Identify which cell holds the provided text, then report its [X, Y] central coordinate. 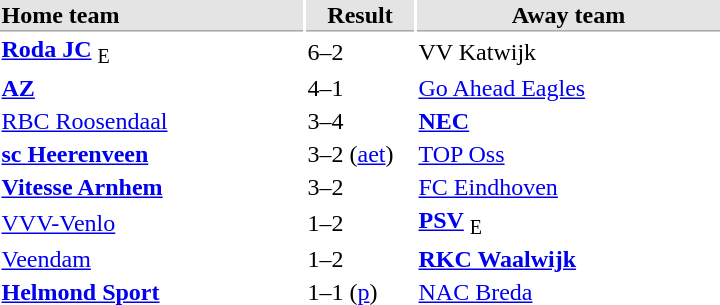
3–2 (aet) [360, 155]
sc Heerenveen [152, 155]
VV Katwijk [568, 52]
Result [360, 16]
6–2 [360, 52]
3–2 [360, 188]
NEC [568, 122]
AZ [152, 89]
Veendam [152, 260]
PSV E [568, 224]
TOP Oss [568, 155]
RKC Waalwijk [568, 260]
VVV-Venlo [152, 224]
Home team [152, 16]
3–4 [360, 122]
Go Ahead Eagles [568, 89]
FC Eindhoven [568, 188]
RBC Roosendaal [152, 122]
Vitesse Arnhem [152, 188]
4–1 [360, 89]
Away team [568, 16]
Roda JC E [152, 52]
